Output the [x, y] coordinate of the center of the cell containing the given text.  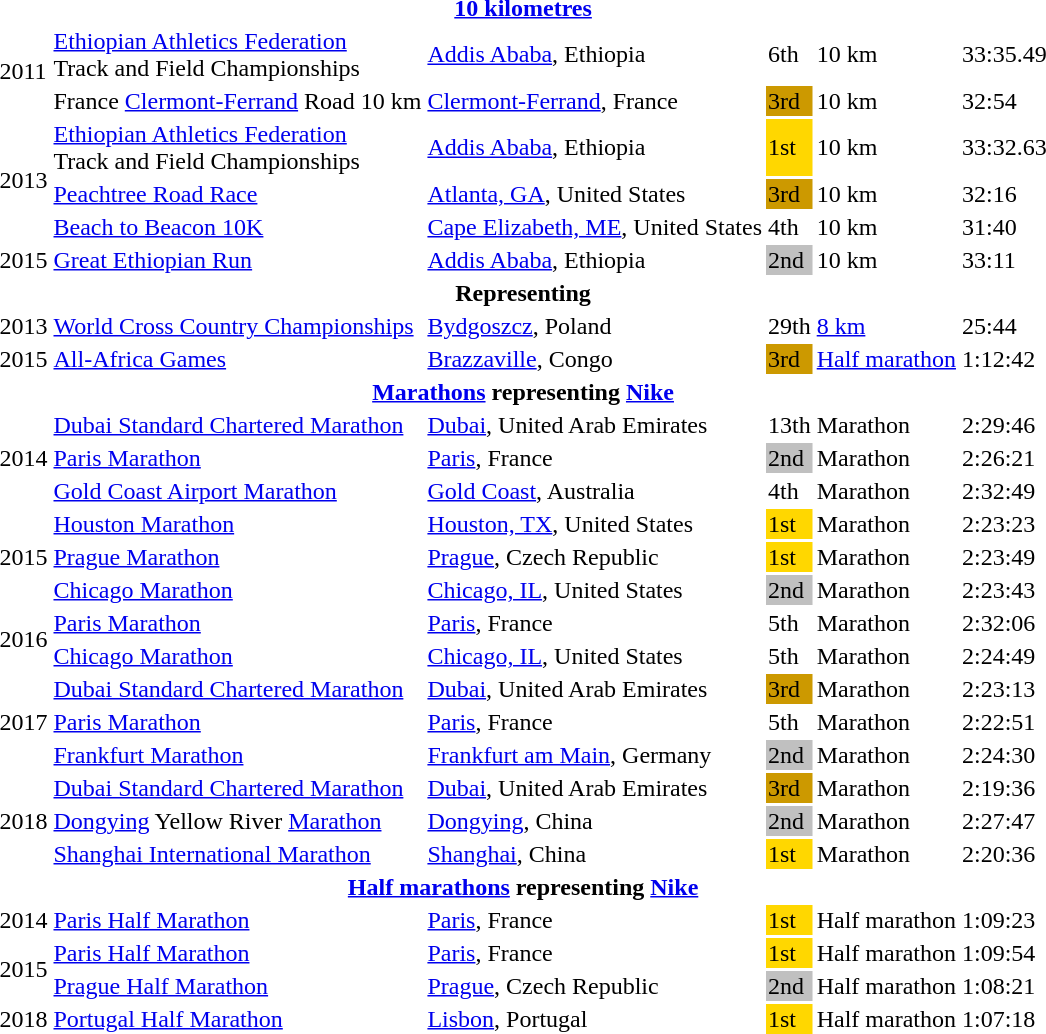
Bydgoszcz, Poland [595, 326]
All-Africa Games [238, 359]
Shanghai International Marathon [238, 854]
Lisbon, Portugal [595, 1019]
Gold Coast, Australia [595, 491]
Frankfurt am Main, Germany [595, 755]
Atlanta, GA, United States [595, 194]
Prague Marathon [238, 557]
Houston Marathon [238, 524]
8 km [886, 326]
France Clermont-Ferrand Road 10 km [238, 101]
Clermont-Ferrand, France [595, 101]
Brazzaville, Congo [595, 359]
Dongying Yellow River Marathon [238, 821]
Peachtree Road Race [238, 194]
Portugal Half Marathon [238, 1019]
13th [790, 425]
Houston, TX, United States [595, 524]
6th [790, 54]
Shanghai, China [595, 854]
Dongying, China [595, 821]
Great Ethiopian Run [238, 260]
29th [790, 326]
Gold Coast Airport Marathon [238, 491]
Prague Half Marathon [238, 986]
World Cross Country Championships [238, 326]
Beach to Beacon 10K [238, 227]
Cape Elizabeth, ME, United States [595, 227]
Frankfurt Marathon [238, 755]
